Return the (X, Y) coordinate for the center point of the cell that contains the specified text.  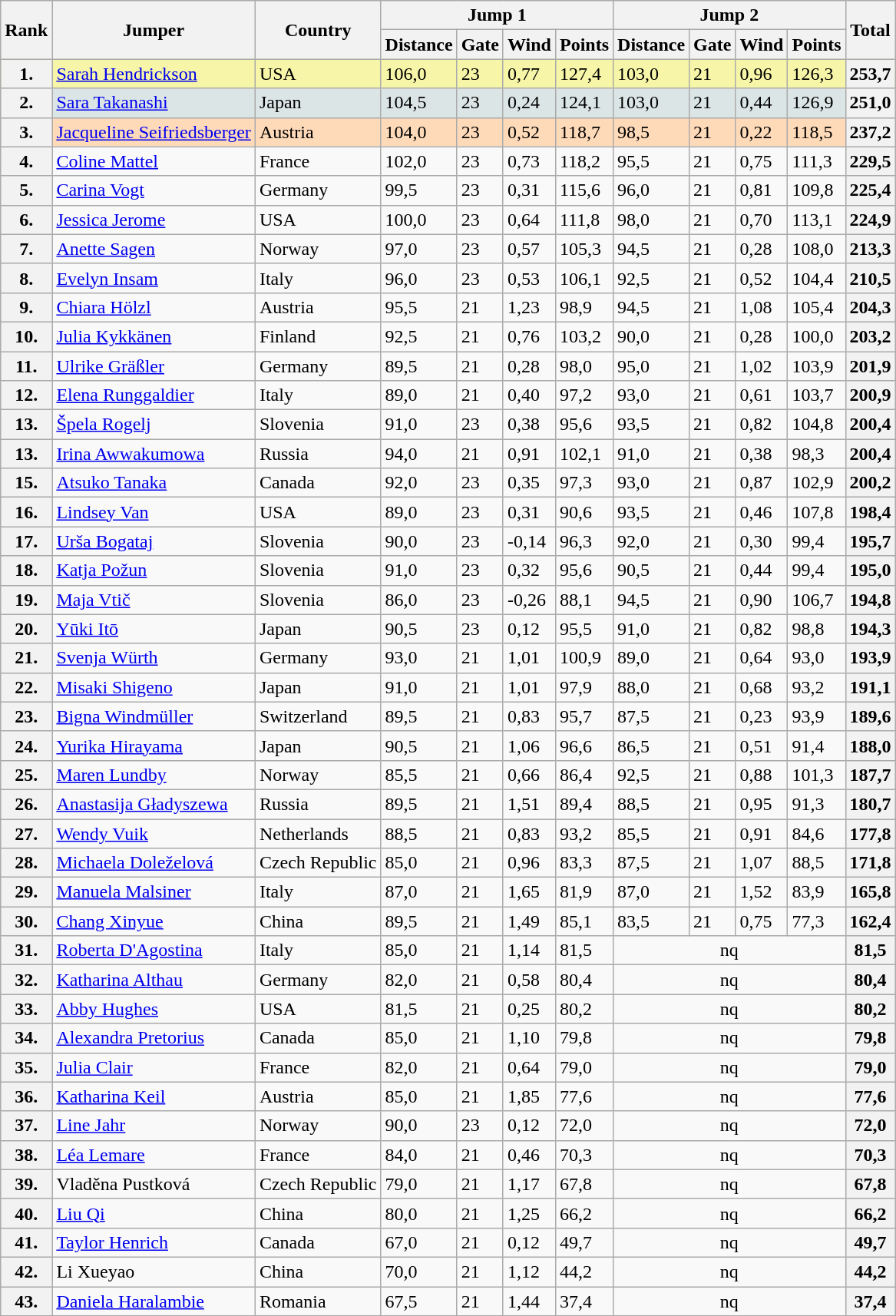
124,1 (584, 103)
Katja Požun (154, 570)
1,10 (529, 1038)
0,90 (762, 600)
96,6 (584, 746)
115,6 (584, 190)
251,0 (871, 103)
177,8 (871, 833)
93,9 (817, 716)
195,7 (871, 541)
1,02 (762, 366)
229,5 (871, 161)
28. (26, 863)
Jacqueline Seifriedsberger (154, 132)
Jumper (154, 30)
198,4 (871, 512)
201,9 (871, 366)
113,1 (817, 220)
180,7 (871, 804)
43. (26, 1301)
5. (26, 190)
40. (26, 1213)
97,9 (584, 687)
1,07 (762, 863)
34. (26, 1038)
0,35 (529, 483)
0,51 (762, 746)
188,0 (871, 746)
102,1 (584, 454)
96,3 (584, 541)
103,7 (817, 395)
Svenja Würth (154, 658)
1,17 (529, 1184)
98,9 (584, 307)
85,1 (584, 921)
Jessica Jerome (154, 220)
194,8 (871, 600)
Špela Rogelj (154, 425)
1,06 (529, 746)
193,9 (871, 658)
109,8 (817, 190)
-0,14 (529, 541)
0,87 (762, 483)
1,85 (529, 1096)
23. (26, 716)
11. (26, 366)
Wendy Vuik (154, 833)
91,4 (817, 746)
0,95 (762, 804)
86,0 (419, 600)
0,40 (529, 395)
102,0 (419, 161)
86,4 (584, 775)
1. (26, 74)
1,23 (529, 307)
1,12 (529, 1271)
104,5 (419, 103)
3. (26, 132)
Total (871, 30)
Netherlands (318, 833)
203,2 (871, 336)
42. (26, 1271)
Daniela Haralambie (154, 1301)
77,3 (817, 921)
Switzerland (318, 716)
210,5 (871, 278)
118,2 (584, 161)
Léa Lemare (154, 1155)
Liu Qi (154, 1213)
118,5 (817, 132)
107,8 (817, 512)
104,8 (817, 425)
83,9 (817, 892)
8. (26, 278)
35. (26, 1067)
1,25 (529, 1213)
80,0 (419, 1213)
Chang Xinyue (154, 921)
Carina Vogt (154, 190)
97,0 (419, 249)
Lindsey Van (154, 512)
Sarah Hendrickson (154, 74)
127,4 (584, 74)
0,88 (762, 775)
25. (26, 775)
187,7 (871, 775)
9. (26, 307)
Anette Sagen (154, 249)
1,51 (529, 804)
0,22 (762, 132)
100,9 (584, 658)
Manuela Malsiner (154, 892)
Romania (318, 1301)
41. (26, 1242)
88,0 (651, 687)
84,6 (817, 833)
104,0 (419, 132)
98,5 (651, 132)
111,8 (584, 220)
1,14 (529, 951)
15. (26, 483)
4. (26, 161)
Katharina Keil (154, 1096)
67,0 (419, 1242)
0,68 (762, 687)
Katharina Althau (154, 980)
0,30 (762, 541)
204,3 (871, 307)
19. (26, 600)
22. (26, 687)
101,3 (817, 775)
195,0 (871, 570)
26. (26, 804)
118,7 (584, 132)
Irina Awwakumowa (154, 454)
32. (26, 980)
102,9 (817, 483)
200,9 (871, 395)
103,9 (817, 366)
103,2 (584, 336)
0,32 (529, 570)
0,25 (529, 1009)
105,4 (817, 307)
31. (26, 951)
Jump 1 (497, 15)
Evelyn Insam (154, 278)
7. (26, 249)
200,2 (871, 483)
16. (26, 512)
1,08 (762, 307)
20. (26, 629)
Julia Clair (154, 1067)
97,3 (584, 483)
106,7 (817, 600)
106,0 (419, 74)
30. (26, 921)
89,4 (584, 804)
33. (26, 1009)
6. (26, 220)
108,0 (817, 249)
0,57 (529, 249)
Atsuko Tanaka (154, 483)
Bigna Windmüller (154, 716)
106,1 (584, 278)
Rank (26, 30)
Roberta D'Agostina (154, 951)
105,3 (584, 249)
126,9 (817, 103)
Taylor Henrich (154, 1242)
189,6 (871, 716)
Yūki Itō (154, 629)
Country (318, 30)
99,5 (419, 190)
84,0 (419, 1155)
0,23 (762, 716)
12. (26, 395)
Elena Runggaldier (154, 395)
0,77 (529, 74)
39. (26, 1184)
70,0 (419, 1271)
18. (26, 570)
Sara Takanashi (154, 103)
Finland (318, 336)
86,5 (651, 746)
Maren Lundby (154, 775)
237,2 (871, 132)
95,0 (651, 366)
Anastasija Gładyszewa (154, 804)
171,8 (871, 863)
17. (26, 541)
104,4 (817, 278)
111,3 (817, 161)
Maja Vtič (154, 600)
83,3 (584, 863)
95,7 (584, 716)
0,70 (762, 220)
Vladěna Pustková (154, 1184)
24. (26, 746)
Coline Mattel (154, 161)
38. (26, 1155)
Michaela Doleželová (154, 863)
253,7 (871, 74)
0,73 (529, 161)
98,3 (817, 454)
97,2 (584, 395)
-0,26 (529, 600)
67,5 (419, 1301)
37. (26, 1126)
2. (26, 103)
Alexandra Pretorius (154, 1038)
Jump 2 (729, 15)
Li Xueyao (154, 1271)
90,6 (584, 512)
Julia Kykkänen (154, 336)
36. (26, 1096)
1,49 (529, 921)
126,3 (817, 74)
194,3 (871, 629)
165,8 (871, 892)
225,4 (871, 190)
Ulrike Gräßler (154, 366)
Chiara Hölzl (154, 307)
Urša Bogataj (154, 541)
0,24 (529, 103)
21. (26, 658)
83,5 (651, 921)
162,4 (871, 921)
Misaki Shigeno (154, 687)
0,81 (762, 190)
10. (26, 336)
94,0 (419, 454)
213,3 (871, 249)
0,76 (529, 336)
91,3 (817, 804)
81,9 (584, 892)
1,52 (762, 892)
1,44 (529, 1301)
27. (26, 833)
0,58 (529, 980)
Abby Hughes (154, 1009)
0,61 (762, 395)
29. (26, 892)
98,8 (817, 629)
Yurika Hirayama (154, 746)
0,66 (529, 775)
191,1 (871, 687)
0,53 (529, 278)
88,1 (584, 600)
1,65 (529, 892)
224,9 (871, 220)
Line Jahr (154, 1126)
